Detect which cell encompasses the target text, then output its [X, Y] center coordinate. 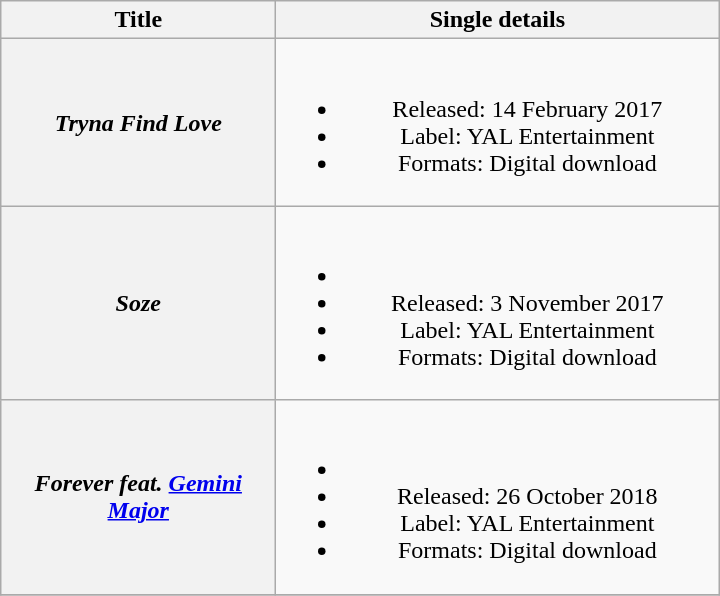
Soze [138, 303]
Released: 26 October 2018Label: YAL EntertainmentFormats: Digital download [498, 497]
Single details [498, 20]
Tryna Find Love [138, 122]
Released: 3 November 2017Label: YAL EntertainmentFormats: Digital download [498, 303]
Released: 14 February 2017Label: YAL EntertainmentFormats: Digital download [498, 122]
Title [138, 20]
Forever feat. Gemini Major [138, 497]
